Pinpoint the cell where the given text exists, returning its (X, Y) midpoint coordinate. 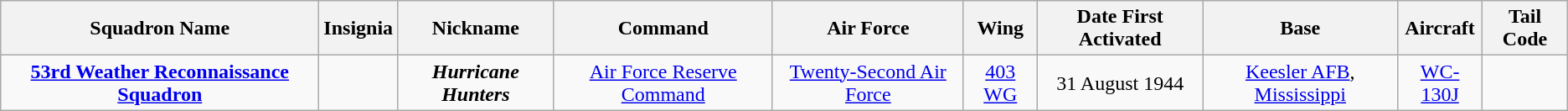
Twenty-Second Air Force (868, 82)
Date First Activated (1120, 29)
Nickname (476, 29)
WC-130J (1439, 82)
Air Force (868, 29)
Command (663, 29)
Base (1300, 29)
Wing (1000, 29)
Keesler AFB, Mississippi (1300, 82)
Insignia (358, 29)
Aircraft (1439, 29)
Air Force Reserve Command (663, 82)
53rd Weather Reconnaissance Squadron (160, 82)
Squadron Name (160, 29)
403 WG (1000, 82)
Hurricane Hunters (476, 82)
Tail Code (1524, 29)
31 August 1944 (1120, 82)
